Extract the (x, y) coordinate from the center of the cell holding the provided text.  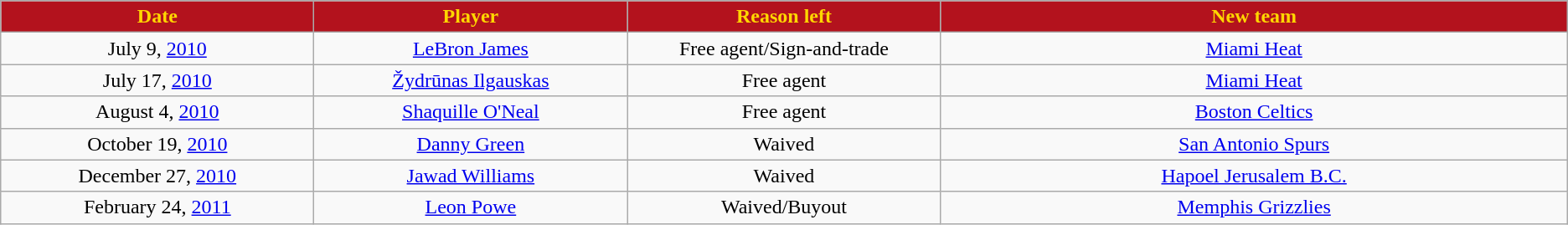
July 17, 2010 (157, 80)
Date (157, 17)
December 27, 2010 (157, 176)
Leon Powe (471, 207)
Jawad Williams (471, 176)
Free agent/Sign-and-trade (784, 49)
Memphis Grizzlies (1254, 207)
February 24, 2011 (157, 207)
Waived/Buyout (784, 207)
Danny Green (471, 144)
Player (471, 17)
LeBron James (471, 49)
Reason left (784, 17)
Boston Celtics (1254, 112)
Žydrūnas Ilgauskas (471, 80)
October 19, 2010 (157, 144)
New team (1254, 17)
August 4, 2010 (157, 112)
July 9, 2010 (157, 49)
Shaquille O'Neal (471, 112)
San Antonio Spurs (1254, 144)
Hapoel Jerusalem B.C. (1254, 176)
